Determine the [x, y] coordinate at the center of the cell enclosing the given text.  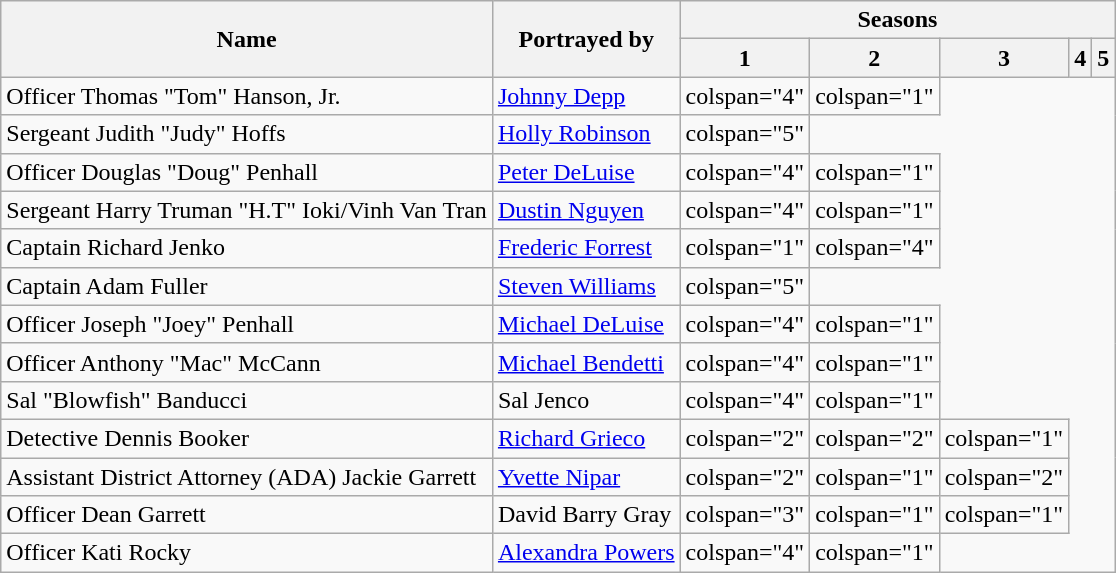
Sergeant Judith "Judy" Hoffs [247, 134]
Officer Joseph "Joey" Penhall [247, 324]
Assistant District Attorney (ADA) Jackie Garrett [247, 477]
Holly Robinson [586, 134]
Alexandra Powers [586, 553]
Captain Adam Fuller [247, 286]
Steven Williams [586, 286]
3 [1004, 58]
5 [1104, 58]
Detective Dennis Booker [247, 438]
David Barry Gray [586, 515]
Johnny Depp [586, 96]
Yvette Nipar [586, 477]
1 [745, 58]
Sergeant Harry Truman "H.T" Ioki/Vinh Van Tran [247, 210]
Portrayed by [586, 39]
Captain Richard Jenko [247, 248]
Richard Grieco [586, 438]
4 [1080, 58]
Officer Kati Rocky [247, 553]
Sal "Blowfish" Banducci [247, 400]
Michael DeLuise [586, 324]
Peter DeLuise [586, 172]
Officer Thomas "Tom" Hanson, Jr. [247, 96]
colspan="3" [745, 515]
Name [247, 39]
Officer Dean Garrett [247, 515]
Seasons [898, 20]
Sal Jenco [586, 400]
Officer Anthony "Mac" McCann [247, 362]
Frederic Forrest [586, 248]
Officer Douglas "Doug" Penhall [247, 172]
2 [875, 58]
Dustin Nguyen [586, 210]
Michael Bendetti [586, 362]
